Search for the cell housing the specified text and yield its [X, Y] center coordinate. 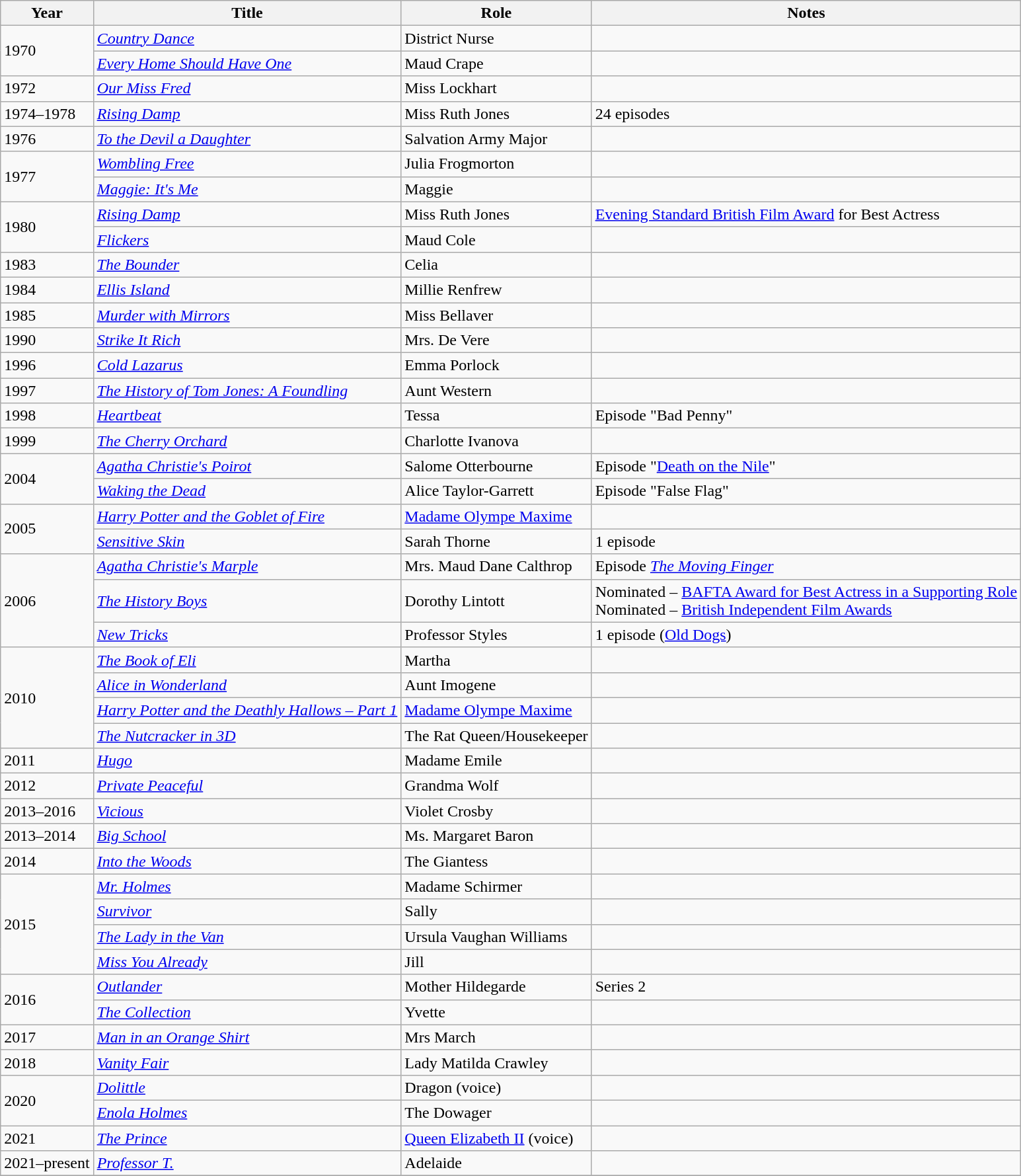
The Collection [247, 1012]
2013–2014 [47, 836]
Mrs. De Vere [496, 340]
The History Boys [247, 600]
Ms. Margaret Baron [496, 836]
Madame Schirmer [496, 886]
Alice in Wonderland [247, 685]
Professor Styles [496, 635]
Murder with Mirrors [247, 315]
Salome Otterbourne [496, 466]
Harry Potter and the Deathly Hallows – Part 1 [247, 710]
Violet Crosby [496, 811]
Julia Frogmorton [496, 164]
Our Miss Fred [247, 89]
New Tricks [247, 635]
Sally [496, 912]
1985 [47, 315]
1974–1978 [47, 114]
1984 [47, 290]
Wombling Free [247, 164]
Series 2 [806, 987]
Year [47, 13]
Notes [806, 13]
1976 [47, 139]
The Prince [247, 1138]
Agatha Christie's Marple [247, 567]
1997 [47, 391]
1990 [47, 340]
Maud Crape [496, 63]
2004 [47, 479]
2021 [47, 1138]
Agatha Christie's Poirot [247, 466]
The Book of Eli [247, 660]
The Cherry Orchard [247, 441]
Vanity Fair [247, 1062]
Cold Lazarus [247, 366]
Miss Lockhart [496, 89]
2015 [47, 924]
Outlander [247, 987]
Ursula Vaughan Williams [496, 937]
Aunt Western [496, 391]
1983 [47, 264]
Miss Bellaver [496, 315]
Salvation Army Major [496, 139]
Dolittle [247, 1087]
2021–present [47, 1163]
Mrs March [496, 1037]
2020 [47, 1100]
Heartbeat [247, 416]
2017 [47, 1037]
2018 [47, 1062]
Hugo [247, 761]
Enola Holmes [247, 1113]
2005 [47, 529]
1999 [47, 441]
Episode The Moving Finger [806, 567]
Tessa [496, 416]
Miss You Already [247, 962]
Yvette [496, 1012]
Nominated – BAFTA Award for Best Actress in a Supporting RoleNominated – British Independent Film Awards [806, 600]
1998 [47, 416]
Episode "False Flag" [806, 491]
Role [496, 13]
1970 [47, 51]
The Rat Queen/Housekeeper [496, 736]
The Giantess [496, 861]
Flickers [247, 239]
Grandma Wolf [496, 786]
Private Peaceful [247, 786]
Maggie [496, 189]
Jill [496, 962]
Aunt Imogene [496, 685]
Every Home Should Have One [247, 63]
1972 [47, 89]
1 episode (Old Dogs) [806, 635]
Sarah Thorne [496, 541]
Episode "Death on the Nile" [806, 466]
1 episode [806, 541]
The Bounder [247, 264]
Mrs. Maud Dane Calthrop [496, 567]
24 episodes [806, 114]
2013–2016 [47, 811]
Alice Taylor-Garrett [496, 491]
Maud Cole [496, 239]
Adelaide [496, 1163]
Millie Renfrew [496, 290]
To the Devil a Daughter [247, 139]
Country Dance [247, 38]
Evening Standard British Film Award for Best Actress [806, 214]
Strike It Rich [247, 340]
The Lady in the Van [247, 937]
1996 [47, 366]
2010 [47, 697]
2014 [47, 861]
Mr. Holmes [247, 886]
1977 [47, 176]
Vicious [247, 811]
The Nutcracker in 3D [247, 736]
2011 [47, 761]
Maggie: It's Me [247, 189]
Dorothy Lintott [496, 600]
Man in an Orange Shirt [247, 1037]
1980 [47, 227]
Harry Potter and the Goblet of Fire [247, 516]
Emma Porlock [496, 366]
2006 [47, 600]
The History of Tom Jones: A Foundling [247, 391]
2012 [47, 786]
Charlotte Ivanova [496, 441]
Martha [496, 660]
Queen Elizabeth II (voice) [496, 1138]
District Nurse [496, 38]
Dragon (voice) [496, 1087]
Mother Hildegarde [496, 987]
Sensitive Skin [247, 541]
Madame Emile [496, 761]
Celia [496, 264]
Waking the Dead [247, 491]
2016 [47, 1000]
Survivor [247, 912]
Episode "Bad Penny" [806, 416]
Title [247, 13]
Into the Woods [247, 861]
Big School [247, 836]
Professor T. [247, 1163]
Lady Matilda Crawley [496, 1062]
The Dowager [496, 1113]
Ellis Island [247, 290]
